Find where the given text appears and provide that cell's center as (x, y) coordinate. 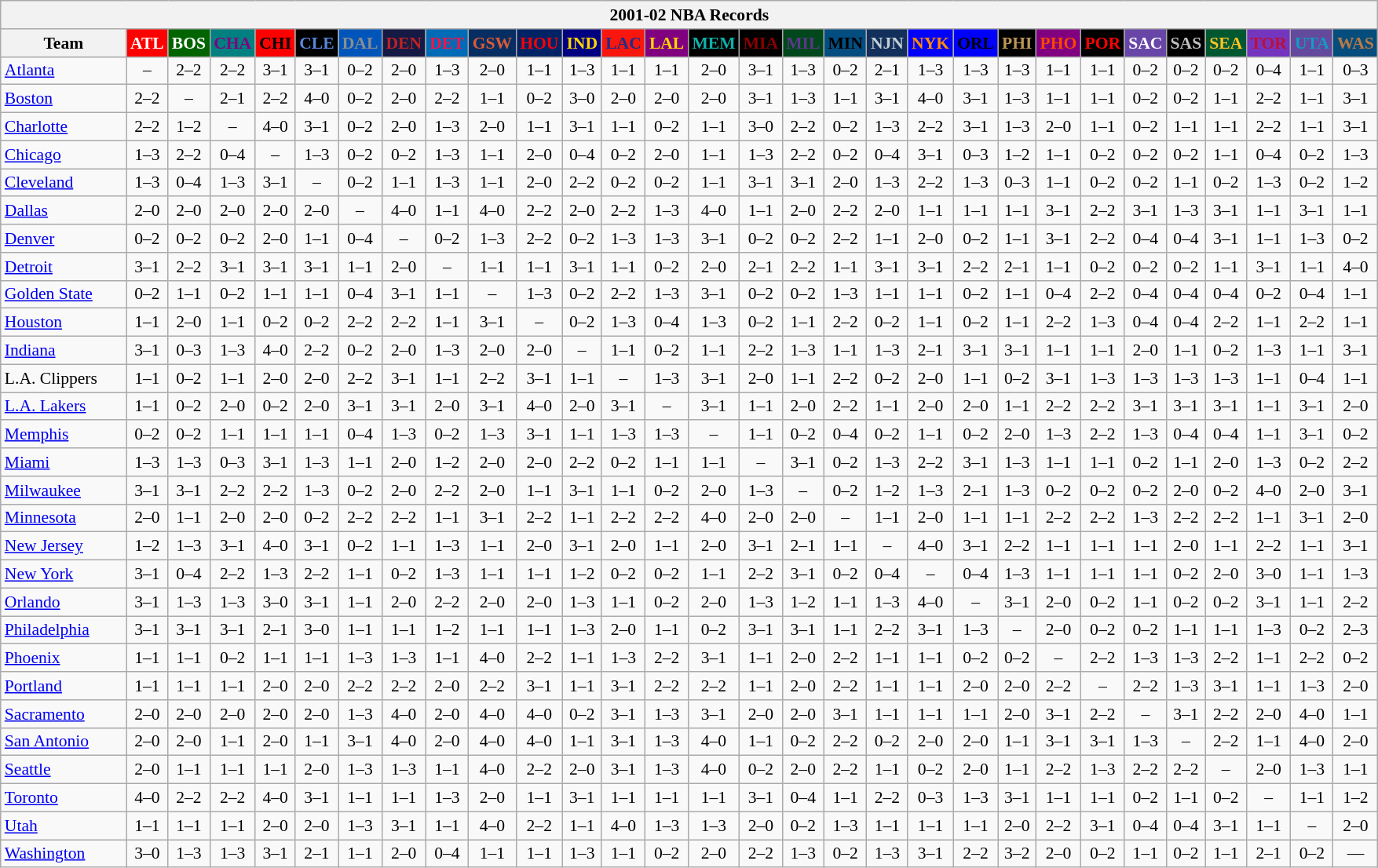
Washington (64, 854)
LAL (667, 43)
New York (64, 574)
Indiana (64, 351)
Boston (64, 99)
Denver (64, 239)
Toronto (64, 798)
Chicago (64, 155)
MIA (761, 43)
HOU (539, 43)
Sacramento (64, 714)
3–2 (1018, 854)
NJN (887, 43)
DAL (360, 43)
Phoenix (64, 658)
SEA (1226, 43)
POR (1102, 43)
Philadelphia (64, 630)
PHO (1058, 43)
LAC (623, 43)
Seattle (64, 770)
PHI (1018, 43)
SAS (1186, 43)
Golden State (64, 294)
Memphis (64, 435)
WAS (1355, 43)
Minnesota (64, 518)
NYK (930, 43)
2–3 (1355, 630)
L.A. Lakers (64, 407)
Charlotte (64, 127)
ATL (148, 43)
Atlanta (64, 71)
Cleveland (64, 183)
Portland (64, 686)
DET (448, 43)
CHA (232, 43)
Dallas (64, 211)
ORL (975, 43)
Detroit (64, 267)
MIL (802, 43)
MIN (845, 43)
Miami (64, 462)
TOR (1269, 43)
SAC (1145, 43)
Team (64, 43)
CLE (317, 43)
MEM (713, 43)
— (1355, 854)
San Antonio (64, 742)
BOS (188, 43)
DEN (404, 43)
CHI (275, 43)
New Jersey (64, 546)
L.A. Clippers (64, 378)
2001-02 NBA Records (689, 15)
Utah (64, 826)
IND (582, 43)
Milwaukee (64, 491)
GSW (493, 43)
Orlando (64, 602)
Houston (64, 323)
UTA (1312, 43)
